For the text-containing cell, return its midpoint in [X, Y] coordinate format. 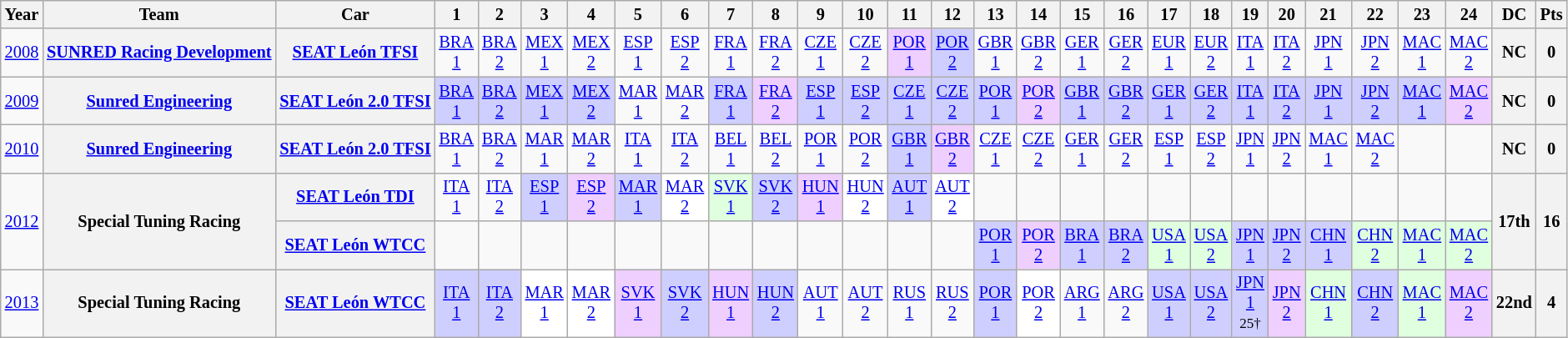
22nd [1515, 303]
2008 [22, 53]
17th [1515, 220]
2009 [22, 101]
BEL1 [731, 149]
18 [1211, 14]
RUS1 [909, 303]
2 [500, 14]
RUS2 [952, 303]
1 [456, 14]
SEAT León TFSI [355, 53]
17 [1168, 14]
3 [545, 14]
ARG1 [1083, 303]
2013 [22, 303]
14 [1038, 14]
EUR2 [1211, 53]
6 [685, 14]
7 [731, 14]
JPN125† [1250, 303]
23 [1422, 14]
SUNRED Racing Development [158, 53]
5 [638, 14]
ARG2 [1126, 303]
12 [952, 14]
21 [1328, 14]
2010 [22, 149]
Year [22, 14]
19 [1250, 14]
8 [776, 14]
11 [909, 14]
DC [1515, 14]
SEAT León TDI [355, 197]
20 [1287, 14]
2012 [22, 220]
Pts [1551, 14]
13 [996, 14]
BEL2 [776, 149]
9 [821, 14]
Team [158, 14]
Car [355, 14]
10 [866, 14]
24 [1469, 14]
22 [1375, 14]
EUR1 [1168, 53]
15 [1083, 14]
